Detect which cell encompasses the target text, then output its (x, y) center coordinate. 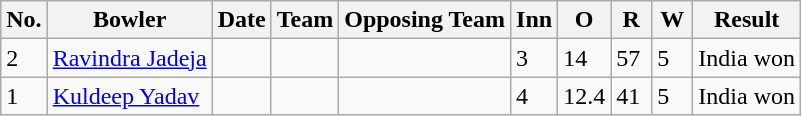
41 (632, 96)
R (632, 20)
Kuldeep Yadav (130, 96)
57 (632, 58)
12.4 (584, 96)
W (672, 20)
4 (534, 96)
Date (242, 20)
Inn (534, 20)
Bowler (130, 20)
3 (534, 58)
Team (305, 20)
2 (24, 58)
No. (24, 20)
Ravindra Jadeja (130, 58)
Result (747, 20)
Opposing Team (425, 20)
14 (584, 58)
1 (24, 96)
O (584, 20)
